Determine the [X, Y] coordinate at the center of the cell enclosing the given text.  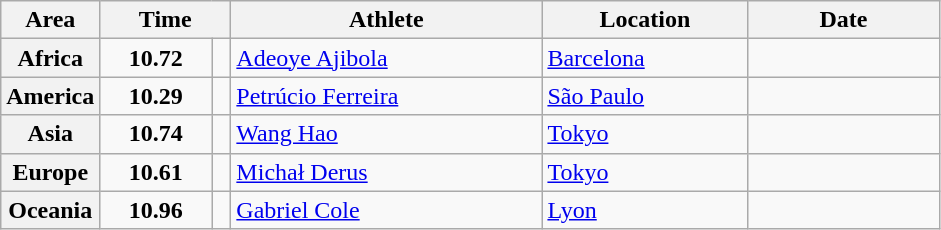
10.72 [156, 58]
Barcelona [645, 58]
Time [166, 20]
10.96 [156, 210]
Date [844, 20]
America [50, 96]
Oceania [50, 210]
Petrúcio Ferreira [386, 96]
Asia [50, 134]
Wang Hao [386, 134]
10.29 [156, 96]
Area [50, 20]
Location [645, 20]
São Paulo [645, 96]
Adeoye Ajibola [386, 58]
10.74 [156, 134]
Europe [50, 172]
Michał Derus [386, 172]
Lyon [645, 210]
10.61 [156, 172]
Athlete [386, 20]
Africa [50, 58]
Gabriel Cole [386, 210]
